Detect which cell encompasses the target text, then output its (x, y) center coordinate. 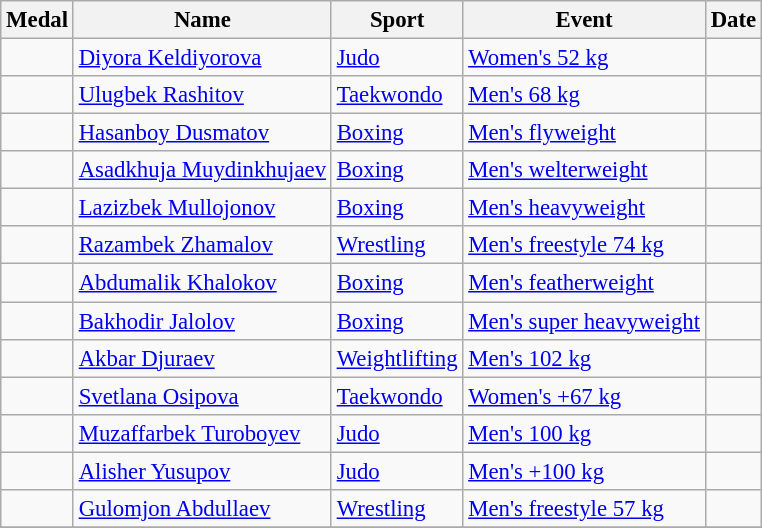
Men's 68 kg (584, 95)
Men's featherweight (584, 283)
Asadkhuja Muydinkhujaev (202, 170)
Weightlifting (397, 358)
Men's +100 kg (584, 471)
Lazizbek Mullojonov (202, 208)
Men's 100 kg (584, 433)
Medal (38, 20)
Women's 52 kg (584, 58)
Name (202, 20)
Date (733, 20)
Razambek Zhamalov (202, 245)
Men's flyweight (584, 133)
Gulomjon Abdullaev (202, 509)
Ulugbek Rashitov (202, 95)
Men's freestyle 74 kg (584, 245)
Bakhodir Jalolov (202, 321)
Event (584, 20)
Diyora Keldiyorova (202, 58)
Alisher Yusupov (202, 471)
Women's +67 kg (584, 396)
Sport (397, 20)
Men's 102 kg (584, 358)
Svetlana Osipova (202, 396)
Muzaffarbek Turoboyev (202, 433)
Men's welterweight (584, 170)
Men's freestyle 57 kg (584, 509)
Men's super heavyweight (584, 321)
Abdumalik Khalokov (202, 283)
Hasanboy Dusmatov (202, 133)
Men's heavyweight (584, 208)
Akbar Djuraev (202, 358)
